Find where the given text appears and provide that cell's center as (x, y) coordinate. 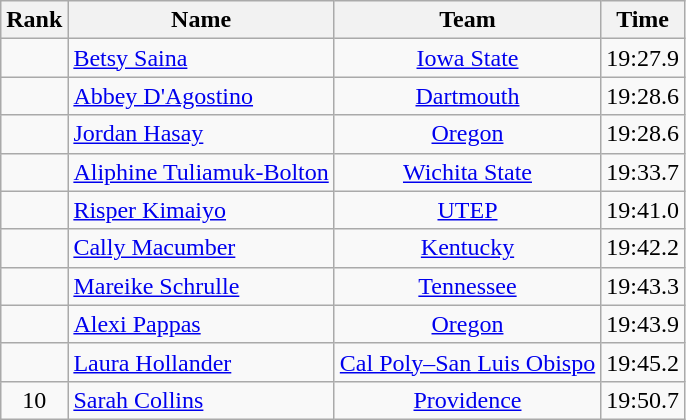
Rank (34, 20)
Mareike Schrulle (201, 286)
19:33.7 (643, 172)
19:43.3 (643, 286)
Aliphine Tuliamuk-Bolton (201, 172)
Betsy Saina (201, 58)
Tennessee (467, 286)
Time (643, 20)
Team (467, 20)
19:41.0 (643, 210)
Sarah Collins (201, 400)
Cal Poly–San Luis Obispo (467, 362)
Providence (467, 400)
19:27.9 (643, 58)
Laura Hollander (201, 362)
19:42.2 (643, 248)
Dartmouth (467, 96)
19:45.2 (643, 362)
Kentucky (467, 248)
Alexi Pappas (201, 324)
Cally Macumber (201, 248)
19:50.7 (643, 400)
Abbey D'Agostino (201, 96)
Jordan Hasay (201, 134)
Risper Kimaiyo (201, 210)
19:43.9 (643, 324)
Wichita State (467, 172)
Iowa State (467, 58)
10 (34, 400)
UTEP (467, 210)
Name (201, 20)
